Return the [X, Y] coordinate for the center point of the cell that contains the specified text.  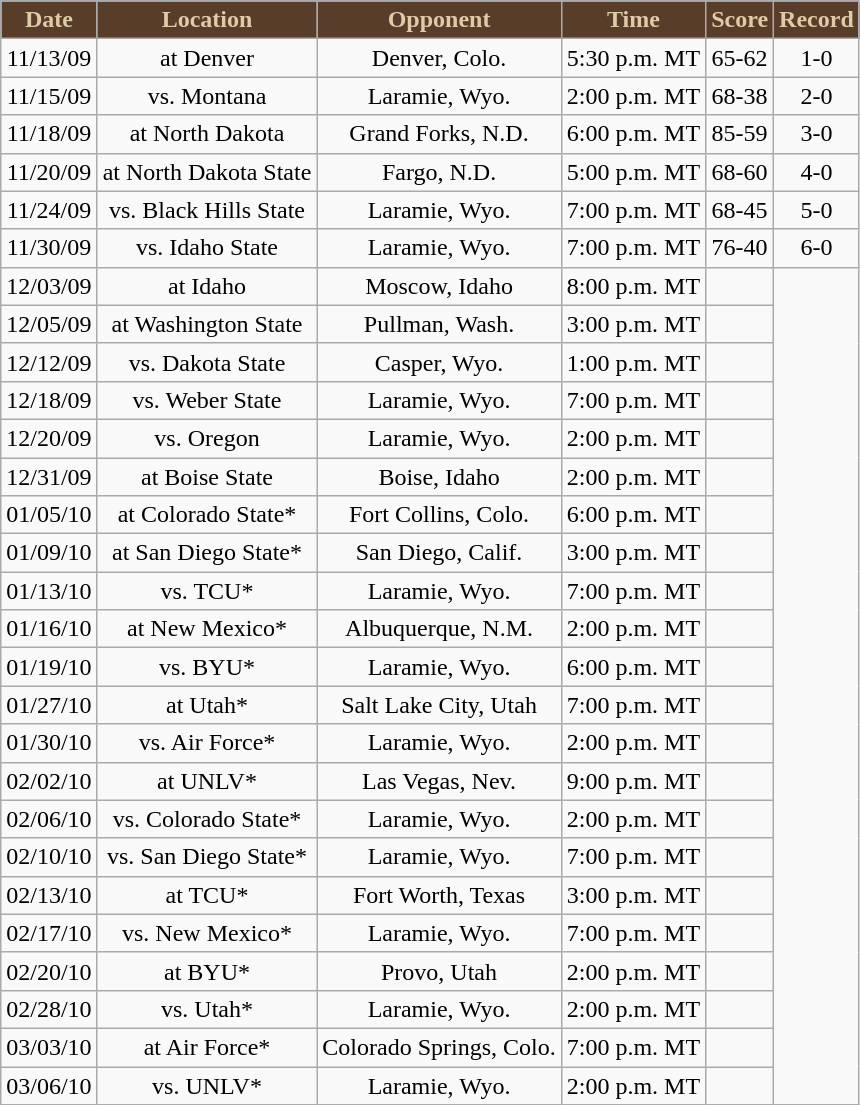
Fort Worth, Texas [439, 895]
02/13/10 [49, 895]
11/13/09 [49, 58]
12/31/09 [49, 477]
vs. Weber State [207, 400]
vs. Black Hills State [207, 210]
3-0 [817, 134]
at North Dakota State [207, 172]
vs. San Diego State* [207, 857]
at Boise State [207, 477]
03/06/10 [49, 1085]
at BYU* [207, 971]
Location [207, 20]
02/17/10 [49, 933]
68-38 [740, 96]
01/30/10 [49, 743]
12/20/09 [49, 438]
1-0 [817, 58]
02/10/10 [49, 857]
at Idaho [207, 286]
at San Diego State* [207, 553]
vs. Dakota State [207, 362]
vs. Montana [207, 96]
at Air Force* [207, 1047]
Opponent [439, 20]
1:00 p.m. MT [633, 362]
11/18/09 [49, 134]
12/18/09 [49, 400]
Colorado Springs, Colo. [439, 1047]
vs. TCU* [207, 591]
at Colorado State* [207, 515]
vs. Idaho State [207, 248]
Salt Lake City, Utah [439, 705]
12/05/09 [49, 324]
8:00 p.m. MT [633, 286]
Casper, Wyo. [439, 362]
at Denver [207, 58]
Time [633, 20]
Fargo, N.D. [439, 172]
Moscow, Idaho [439, 286]
01/05/10 [49, 515]
Fort Collins, Colo. [439, 515]
76-40 [740, 248]
5:00 p.m. MT [633, 172]
vs. Oregon [207, 438]
01/16/10 [49, 629]
at North Dakota [207, 134]
02/20/10 [49, 971]
Score [740, 20]
11/24/09 [49, 210]
85-59 [740, 134]
at UNLV* [207, 781]
11/30/09 [49, 248]
at Utah* [207, 705]
01/13/10 [49, 591]
68-60 [740, 172]
01/19/10 [49, 667]
5-0 [817, 210]
at Washington State [207, 324]
11/20/09 [49, 172]
2-0 [817, 96]
Grand Forks, N.D. [439, 134]
Provo, Utah [439, 971]
5:30 p.m. MT [633, 58]
02/02/10 [49, 781]
01/09/10 [49, 553]
Albuquerque, N.M. [439, 629]
vs. Colorado State* [207, 819]
vs. Utah* [207, 1009]
vs. UNLV* [207, 1085]
4-0 [817, 172]
12/12/09 [49, 362]
02/28/10 [49, 1009]
6-0 [817, 248]
vs. Air Force* [207, 743]
Las Vegas, Nev. [439, 781]
9:00 p.m. MT [633, 781]
Boise, Idaho [439, 477]
at TCU* [207, 895]
12/03/09 [49, 286]
Pullman, Wash. [439, 324]
San Diego, Calif. [439, 553]
vs. BYU* [207, 667]
vs. New Mexico* [207, 933]
Denver, Colo. [439, 58]
11/15/09 [49, 96]
Date [49, 20]
02/06/10 [49, 819]
03/03/10 [49, 1047]
at New Mexico* [207, 629]
01/27/10 [49, 705]
65-62 [740, 58]
Record [817, 20]
68-45 [740, 210]
